Locate the cell with the specified text and output its (x, y) center coordinate. 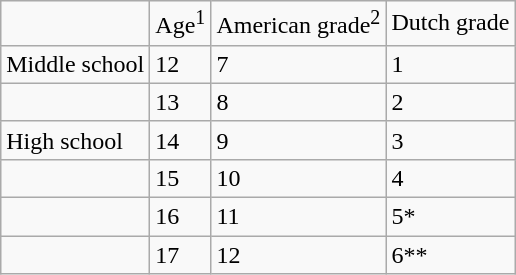
4 (450, 178)
High school (76, 140)
2 (450, 102)
15 (180, 178)
13 (180, 102)
American grade2 (298, 24)
1 (450, 64)
Dutch grade (450, 24)
3 (450, 140)
6** (450, 255)
7 (298, 64)
Middle school (76, 64)
14 (180, 140)
9 (298, 140)
16 (180, 217)
Age1 (180, 24)
17 (180, 255)
8 (298, 102)
11 (298, 217)
10 (298, 178)
5* (450, 217)
